For the text-containing cell, return its midpoint in (x, y) coordinate format. 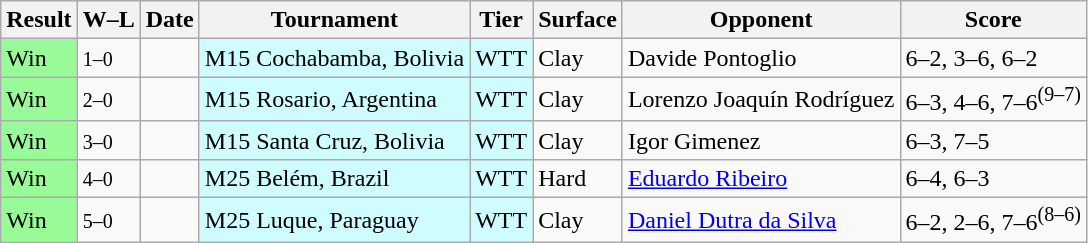
Score (993, 20)
4–0 (108, 178)
Eduardo Ribeiro (761, 178)
M25 Luque, Paraguay (334, 220)
6–3, 7–5 (993, 140)
3–0 (108, 140)
6–2, 3–6, 6–2 (993, 58)
5–0 (108, 220)
2–0 (108, 100)
Opponent (761, 20)
Hard (578, 178)
6–2, 2–6, 7–6(8–6) (993, 220)
Tier (502, 20)
W–L (108, 20)
Tournament (334, 20)
Surface (578, 20)
Date (170, 20)
M15 Rosario, Argentina (334, 100)
M25 Belém, Brazil (334, 178)
1–0 (108, 58)
Daniel Dutra da Silva (761, 220)
Davide Pontoglio (761, 58)
6–4, 6–3 (993, 178)
Result (39, 20)
Lorenzo Joaquín Rodríguez (761, 100)
M15 Cochabamba, Bolivia (334, 58)
M15 Santa Cruz, Bolivia (334, 140)
6–3, 4–6, 7–6(9–7) (993, 100)
Igor Gimenez (761, 140)
